Pinpoint the cell where the given text exists, returning its (X, Y) midpoint coordinate. 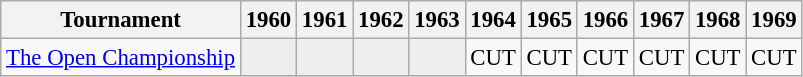
1961 (325, 20)
1967 (661, 20)
1963 (437, 20)
1966 (605, 20)
1965 (549, 20)
1960 (268, 20)
1962 (381, 20)
1964 (493, 20)
The Open Championship (121, 58)
Tournament (121, 20)
1969 (774, 20)
1968 (718, 20)
